Scan for the cell matching the given text and deliver its [x, y] coordinate at center. 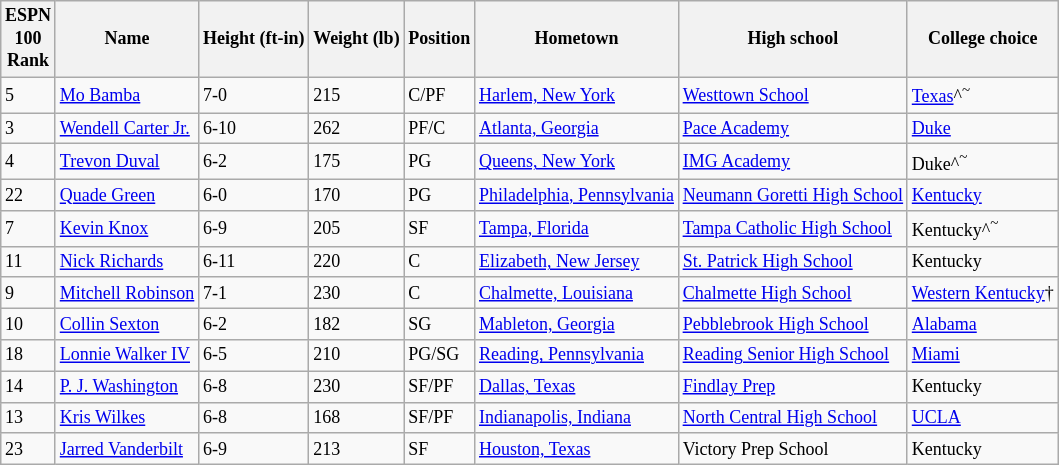
7-0 [254, 95]
Kris Wilkes [126, 418]
23 [28, 448]
4 [28, 162]
Wendell Carter Jr. [126, 128]
215 [356, 95]
Westtown School [792, 95]
Pebblebrook High School [792, 324]
SG [440, 324]
262 [356, 128]
11 [28, 262]
18 [28, 356]
College choice [982, 39]
175 [356, 162]
7-1 [254, 292]
Hometown [577, 39]
Duke [982, 128]
Neumann Goretti High School [792, 194]
3 [28, 128]
PG/SG [440, 356]
Alabama [982, 324]
St. Patrick High School [792, 262]
Houston, Texas [577, 448]
Mitchell Robinson [126, 292]
IMG Academy [792, 162]
Indianapolis, Indiana [577, 418]
ESPN100Rank [28, 39]
Mo Bamba [126, 95]
5 [28, 95]
North Central High School [792, 418]
Pace Academy [792, 128]
Jarred Vanderbilt [126, 448]
Lonnie Walker IV [126, 356]
210 [356, 356]
Nick Richards [126, 262]
Reading, Pennsylvania [577, 356]
UCLA [982, 418]
Weight (lb) [356, 39]
6-0 [254, 194]
Collin Sexton [126, 324]
Texas^~ [982, 95]
170 [356, 194]
PF/C [440, 128]
Tampa, Florida [577, 229]
Miami [982, 356]
Position [440, 39]
Quade Green [126, 194]
Kentucky^~ [982, 229]
168 [356, 418]
7 [28, 229]
205 [356, 229]
Findlay Prep [792, 386]
Chalmette, Louisiana [577, 292]
Chalmette High School [792, 292]
Tampa Catholic High School [792, 229]
Harlem, New York [577, 95]
Queens, New York [577, 162]
Western Kentucky† [982, 292]
182 [356, 324]
Elizabeth, New Jersey [577, 262]
P. J. Washington [126, 386]
10 [28, 324]
213 [356, 448]
13 [28, 418]
Height (ft-in) [254, 39]
Atlanta, Georgia [577, 128]
9 [28, 292]
Reading Senior High School [792, 356]
High school [792, 39]
Duke^~ [982, 162]
Name [126, 39]
220 [356, 262]
Victory Prep School [792, 448]
Trevon Duval [126, 162]
Mableton, Georgia [577, 324]
Philadelphia, Pennsylvania [577, 194]
6-11 [254, 262]
14 [28, 386]
22 [28, 194]
C/PF [440, 95]
6-10 [254, 128]
6-5 [254, 356]
Dallas, Texas [577, 386]
Kevin Knox [126, 229]
